Extract the (X, Y) coordinate from the center of the cell holding the provided text.  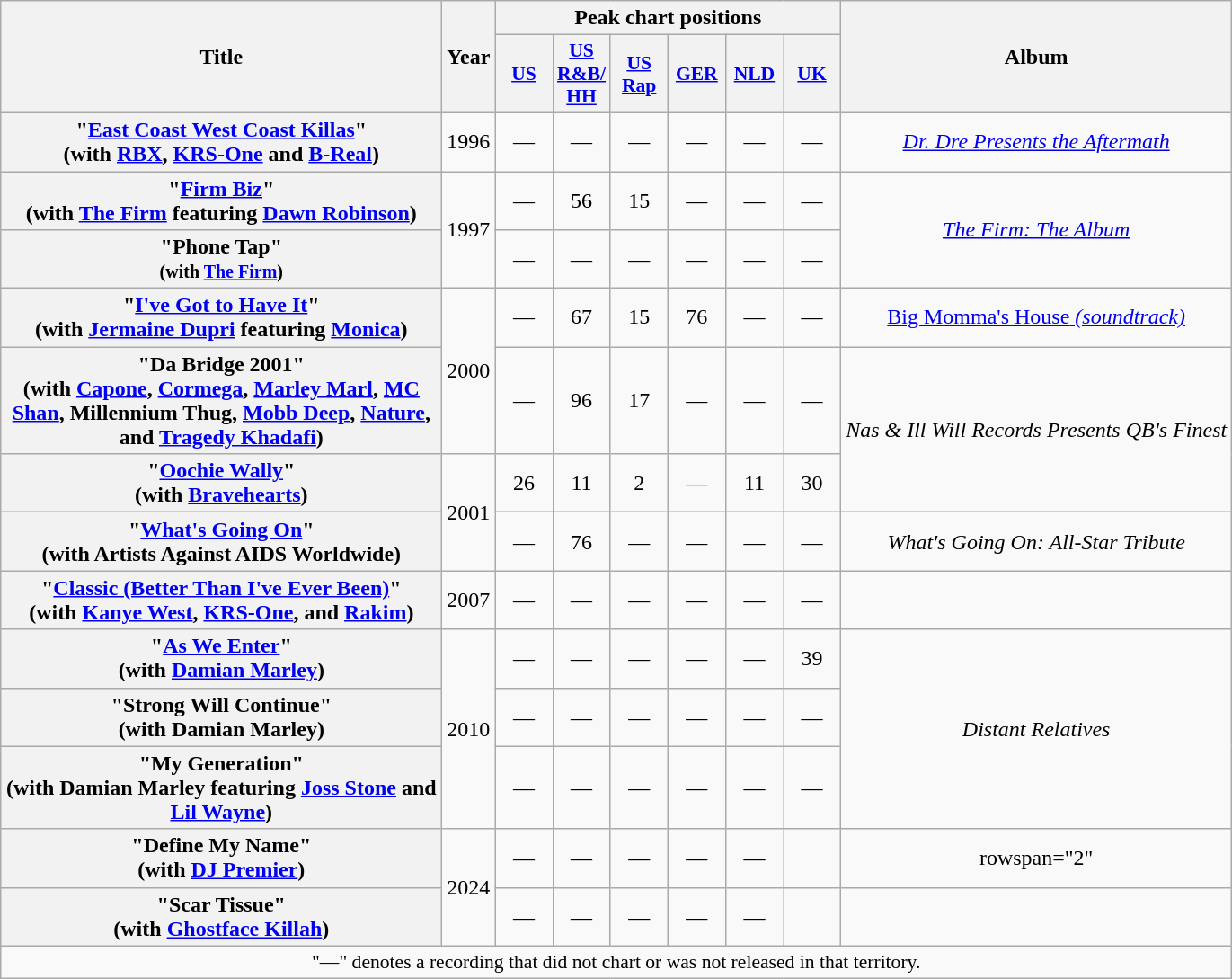
NLD (754, 74)
30 (812, 484)
US (524, 74)
2001 (469, 512)
"Scar Tissue"(with Ghostface Killah) (221, 917)
1997 (469, 229)
56 (581, 200)
"Classic (Better Than I've Ever Been)"(with Kanye West, KRS-One, and Rakim) (221, 601)
2 (639, 484)
Nas & Ill Will Records Presents QB's Finest (1037, 430)
Title (221, 58)
USRap (639, 74)
Peak chart positions (669, 18)
1996 (469, 142)
17 (639, 401)
"What's Going On"(with Artists Against AIDS Worldwide) (221, 541)
"Da Bridge 2001"(with Capone, Cormega, Marley Marl, MC Shan, Millennium Thug, Mobb Deep, Nature, and Tragedy Khadafi) (221, 401)
"—" denotes a recording that did not chart or was not released in that territory. (616, 962)
What's Going On: All-Star Tribute (1037, 541)
"Define My Name"(with DJ Premier) (221, 858)
2024 (469, 887)
96 (581, 401)
Big Momma's House (soundtrack) (1037, 318)
USR&B/HH (581, 74)
Distant Relatives (1037, 729)
"My Generation"(with Damian Marley featuring Joss Stone and Lil Wayne) (221, 788)
2010 (469, 729)
"As We Enter"(with Damian Marley) (221, 658)
"Firm Biz"(with The Firm featuring Dawn Robinson) (221, 200)
26 (524, 484)
"Phone Tap"(with The Firm) (221, 259)
The Firm: The Album (1037, 229)
GER (696, 74)
rowspan="2" (1037, 858)
Year (469, 58)
UK (812, 74)
Album (1037, 58)
67 (581, 318)
Dr. Dre Presents the Aftermath (1037, 142)
"Oochie Wally"(with Bravehearts) (221, 484)
"I've Got to Have It"(with Jermaine Dupri featuring Monica) (221, 318)
"Strong Will Continue"(with Damian Marley) (221, 717)
"East Coast West Coast Killas"(with RBX, KRS-One and B-Real) (221, 142)
2007 (469, 601)
2000 (469, 371)
39 (812, 658)
